Determine the (X, Y) coordinate at the center of the cell enclosing the given text.  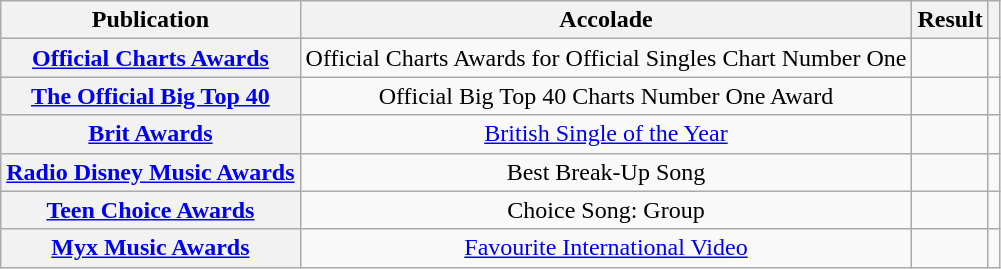
Choice Song: Group (606, 210)
Favourite International Video (606, 248)
Result (950, 20)
Official Charts Awards for Official Singles Chart Number One (606, 58)
British Single of the Year (606, 134)
Radio Disney Music Awards (150, 172)
Official Big Top 40 Charts Number One Award (606, 96)
Brit Awards (150, 134)
Myx Music Awards (150, 248)
Official Charts Awards (150, 58)
Accolade (606, 20)
Best Break-Up Song (606, 172)
The Official Big Top 40 (150, 96)
Teen Choice Awards (150, 210)
Publication (150, 20)
